Detect which cell encompasses the target text, then output its (x, y) center coordinate. 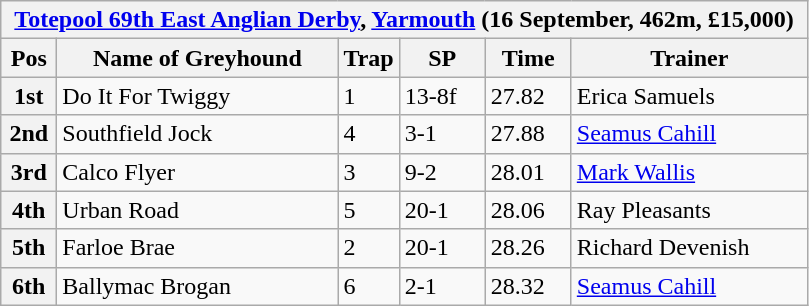
4th (29, 210)
28.26 (528, 248)
1 (368, 96)
Farloe Brae (198, 248)
Ray Pleasants (689, 210)
Name of Greyhound (198, 58)
Richard Devenish (689, 248)
Trap (368, 58)
28.01 (528, 172)
3rd (29, 172)
Calco Flyer (198, 172)
Southfield Jock (198, 134)
3-1 (442, 134)
2-1 (442, 286)
5th (29, 248)
Pos (29, 58)
3 (368, 172)
28.32 (528, 286)
13-8f (442, 96)
5 (368, 210)
Totepool 69th East Anglian Derby, Yarmouth (16 September, 462m, £15,000) (404, 20)
27.88 (528, 134)
Erica Samuels (689, 96)
9-2 (442, 172)
SP (442, 58)
Trainer (689, 58)
1st (29, 96)
Ballymac Brogan (198, 286)
28.06 (528, 210)
6th (29, 286)
6 (368, 286)
Time (528, 58)
Urban Road (198, 210)
4 (368, 134)
2nd (29, 134)
Do It For Twiggy (198, 96)
Mark Wallis (689, 172)
2 (368, 248)
27.82 (528, 96)
